Capture the cell that displays the provided text and extract its [x, y] central coordinate. 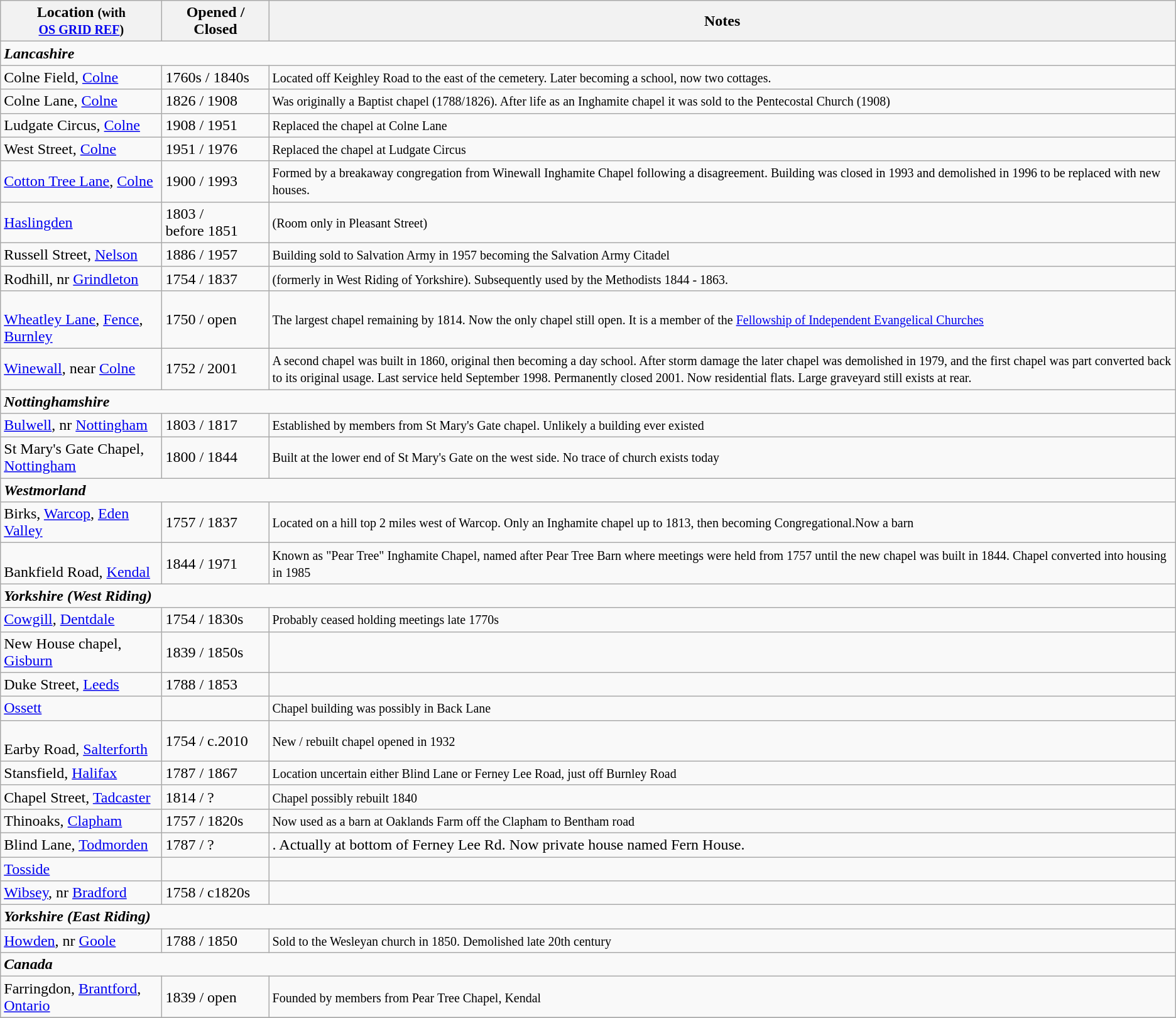
Haslingden [82, 222]
(Room only in Pleasant Street) [722, 222]
Building sold to Salvation Army in 1957 becoming the Salvation Army Citadel [722, 255]
Opened / Closed [215, 21]
Colne Field, Colne [82, 77]
Winewall, near Colne [82, 368]
Bulwell, nr Nottingham [82, 425]
1754 / 1837 [215, 278]
Canada [588, 965]
1800 / 1844 [215, 457]
Westmorland [588, 490]
Ossett [82, 708]
1826 / 1908 [215, 101]
Howden, nr Goole [82, 941]
Farringdon, Brantford, Ontario [82, 997]
Lancashire [588, 53]
Located on a hill top 2 miles west of Warcop. Only an Inghamite chapel up to 1813, then becoming Congregational.Now a barn [722, 523]
1758 / c1820s [215, 893]
1803 / 1817 [215, 425]
1760s / 1840s [215, 77]
Chapel Street, Tadcaster [82, 797]
1754 / c.2010 [215, 740]
Ludgate Circus, Colne [82, 125]
The largest chapel remaining by 1814. Now the only chapel still open. It is a member of the Fellowship of Independent Evangelical Churches [722, 319]
Yorkshire (East Riding) [588, 917]
Sold to the Wesleyan church in 1850. Demolished late 20th century [722, 941]
Nottinghamshire [588, 402]
St Mary's Gate Chapel, Nottingham [82, 457]
Thinoaks, Clapham [82, 821]
Established by members from St Mary's Gate chapel. Unlikely a building ever existed [722, 425]
Was originally a Baptist chapel (1788/1826). After life as an Inghamite chapel it was sold to the Pentecostal Church (1908) [722, 101]
Cowgill, Dentdale [82, 620]
1757 / 1837 [215, 523]
West Street, Colne [82, 149]
Bankfield Road, Kendal [82, 563]
Earby Road, Salterforth [82, 740]
Probably ceased holding meetings late 1770s [722, 620]
Wibsey, nr Bradford [82, 893]
1757 / 1820s [215, 821]
Duke Street, Leeds [82, 684]
Built at the lower end of St Mary's Gate on the west side. No trace of church exists today [722, 457]
1788 / 1850 [215, 941]
Blind Lane, Todmorden [82, 845]
New / rebuilt chapel opened in 1932 [722, 740]
1750 / open [215, 319]
Replaced the chapel at Ludgate Circus [722, 149]
. Actually at bottom of Ferney Lee Rd. Now private house named Fern House. [722, 845]
New House chapel, Gisburn [82, 652]
1754 / 1830s [215, 620]
Colne Lane, Colne [82, 101]
1787 / 1867 [215, 773]
1803 / before 1851 [215, 222]
1752 / 2001 [215, 368]
Rodhill, nr Grindleton [82, 278]
Location uncertain either Blind Lane or Ferney Lee Road, just off Burnley Road [722, 773]
Cotton Tree Lane, Colne [82, 181]
Now used as a barn at Oaklands Farm off the Clapham to Bentham road [722, 821]
Notes [722, 21]
1844 / 1971 [215, 563]
1814 / ? [215, 797]
Stansfield, Halifax [82, 773]
Birks, Warcop, Eden Valley [82, 523]
(formerly in West Riding of Yorkshire). Subsequently used by the Methodists 1844 - 1863. [722, 278]
Chapel possibly rebuilt 1840 [722, 797]
Tosside [82, 869]
1886 / 1957 [215, 255]
Located off Keighley Road to the east of the cemetery. Later becoming a school, now two cottages. [722, 77]
1787 / ? [215, 845]
Location (with OS GRID REF) [82, 21]
1839 / open [215, 997]
1951 / 1976 [215, 149]
1839 / 1850s [215, 652]
Replaced the chapel at Colne Lane [722, 125]
Yorkshire (West Riding) [588, 596]
Founded by members from Pear Tree Chapel, Kendal [722, 997]
Russell Street, Nelson [82, 255]
1908 / 1951 [215, 125]
1788 / 1853 [215, 684]
Chapel building was possibly in Back Lane [722, 708]
Wheatley Lane, Fence, Burnley [82, 319]
1900 / 1993 [215, 181]
